Return the (x, y) coordinate for the center point of the cell that contains the specified text.  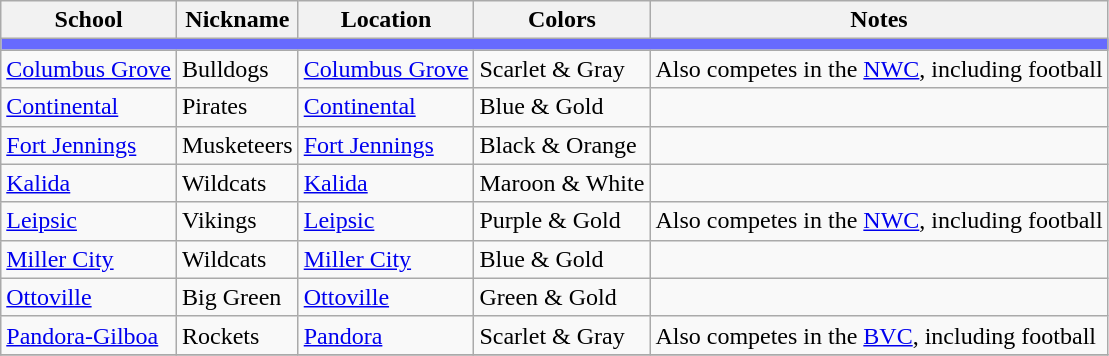
Big Green (237, 297)
Also competes in the BVC, including football (879, 335)
Colors (562, 20)
Notes (879, 20)
Location (386, 20)
Black & Orange (562, 145)
Pirates (237, 107)
Green & Gold (562, 297)
Pandora-Gilboa (89, 335)
Bulldogs (237, 69)
Maroon & White (562, 183)
Rockets (237, 335)
Vikings (237, 221)
Musketeers (237, 145)
Pandora (386, 335)
Nickname (237, 20)
School (89, 20)
Purple & Gold (562, 221)
